Return [X, Y] of the center of cell containing provided text 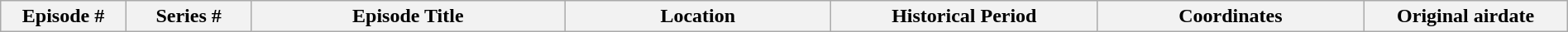
Episode # [64, 16]
Coordinates [1231, 16]
Location [698, 16]
Original airdate [1465, 16]
Episode Title [409, 16]
Series # [189, 16]
Historical Period [964, 16]
